Identify which cell holds the provided text, then report its (X, Y) central coordinate. 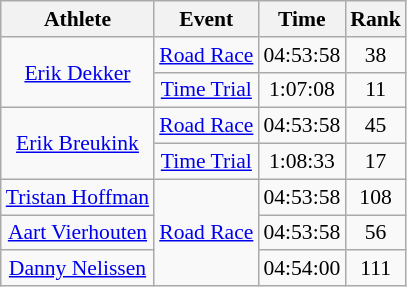
108 (376, 197)
Rank (376, 19)
Event (206, 19)
1:08:33 (302, 162)
Tristan Hoffman (78, 197)
Aart Vierhouten (78, 233)
1:07:08 (302, 90)
Time (302, 19)
11 (376, 90)
Erik Breukink (78, 144)
45 (376, 126)
38 (376, 55)
56 (376, 233)
04:54:00 (302, 269)
Athlete (78, 19)
Erik Dekker (78, 72)
Danny Nelissen (78, 269)
111 (376, 269)
17 (376, 162)
